Provide the [x, y] coordinate of the cell's center where the given text is located.  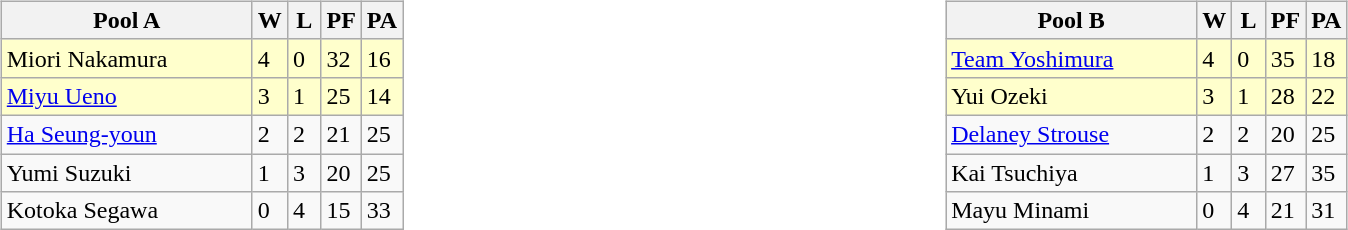
Pool B [1072, 20]
27 [1285, 173]
18 [1326, 58]
Kai Tsuchiya [1072, 173]
Mayu Minami [1072, 211]
Ha Seung-youn [126, 134]
14 [382, 96]
Kotoka Segawa [126, 211]
Miori Nakamura [126, 58]
33 [382, 211]
15 [341, 211]
Miyu Ueno [126, 96]
Yumi Suzuki [126, 173]
16 [382, 58]
32 [341, 58]
31 [1326, 211]
Delaney Strouse [1072, 134]
28 [1285, 96]
22 [1326, 96]
Pool A [126, 20]
Yui Ozeki [1072, 96]
Team Yoshimura [1072, 58]
